Search for the cell housing the specified text and yield its [X, Y] center coordinate. 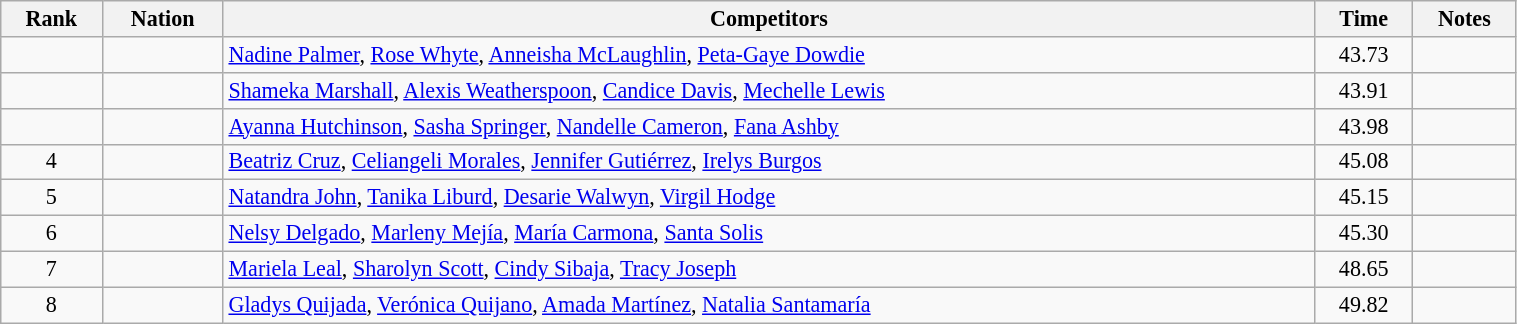
Nation [162, 18]
Natandra John, Tanika Liburd, Desarie Walwyn, Virgil Hodge [768, 198]
7 [52, 269]
45.15 [1364, 198]
5 [52, 198]
43.91 [1364, 90]
4 [52, 162]
Mariela Leal, Sharolyn Scott, Cindy Sibaja, Tracy Joseph [768, 269]
48.65 [1364, 269]
Ayanna Hutchinson, Sasha Springer, Nandelle Cameron, Fana Ashby [768, 126]
49.82 [1364, 305]
Nelsy Delgado, Marleny Mejía, María Carmona, Santa Solis [768, 233]
43.73 [1364, 54]
Competitors [768, 18]
Nadine Palmer, Rose Whyte, Anneisha McLaughlin, Peta-Gaye Dowdie [768, 54]
6 [52, 233]
Rank [52, 18]
45.08 [1364, 162]
Beatriz Cruz, Celiangeli Morales, Jennifer Gutiérrez, Irelys Burgos [768, 162]
8 [52, 305]
Notes [1464, 18]
43.98 [1364, 126]
Time [1364, 18]
Shameka Marshall, Alexis Weatherspoon, Candice Davis, Mechelle Lewis [768, 90]
Gladys Quijada, Verónica Quijano, Amada Martínez, Natalia Santamaría [768, 305]
45.30 [1364, 233]
